Locate the cell with the specified text and output its [X, Y] center coordinate. 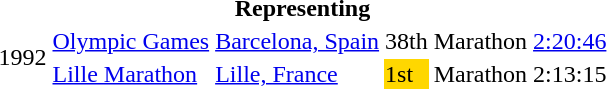
Olympic Games [131, 41]
Lille, France [298, 74]
Barcelona, Spain [298, 41]
Lille Marathon [131, 74]
38th [407, 41]
1st [407, 74]
